Capture the cell that displays the provided text and extract its (X, Y) central coordinate. 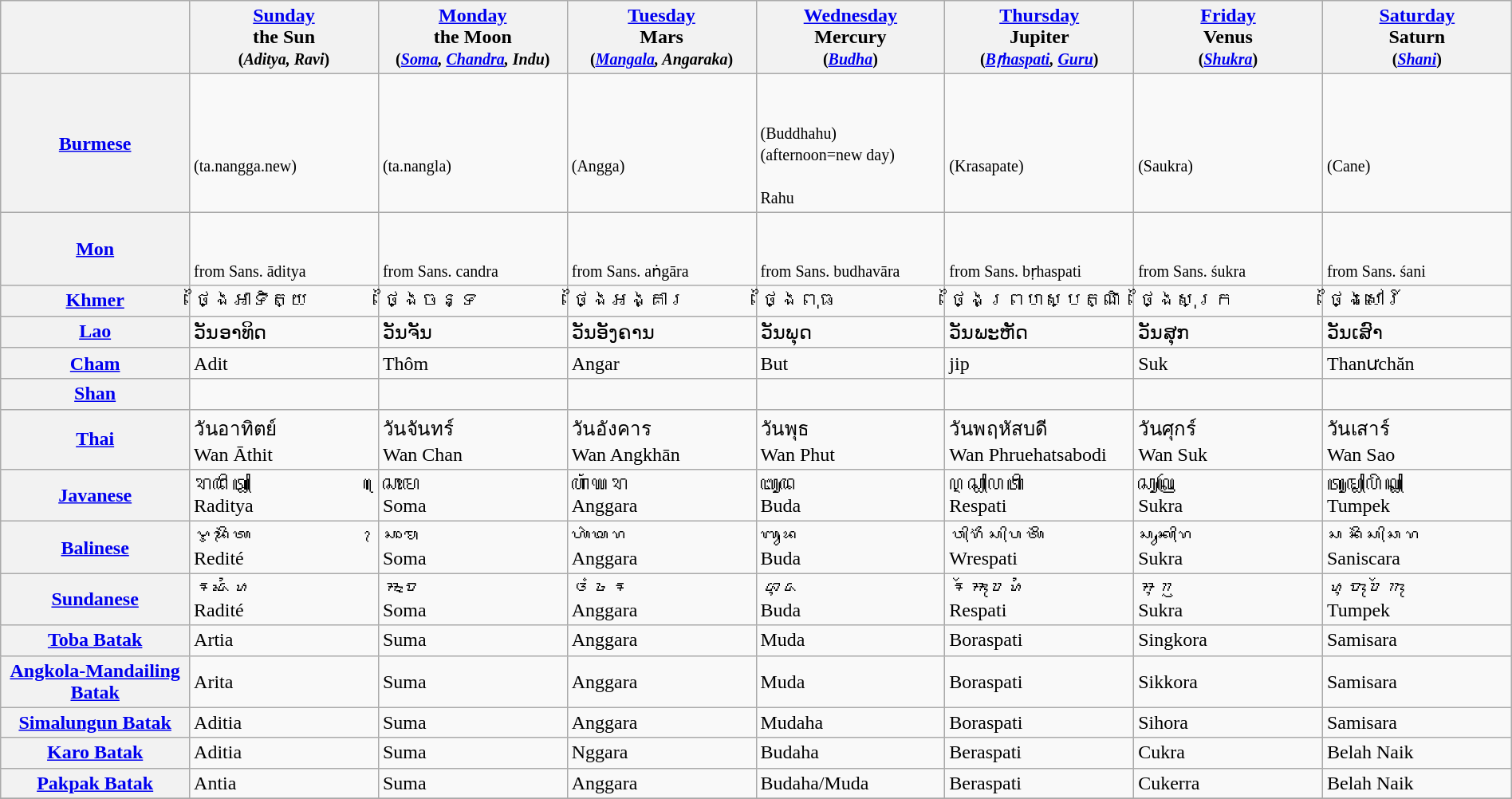
Saturday Saturn(Shani) (1416, 37)
Cukra (1228, 753)
ថ្ងៃអាទិត្យ (284, 301)
ວັນພະຫັດ (1040, 332)
Sikkora (1228, 681)
ᬯ᭄ᬭᭂᬲ᭄ᬧᬢᬶ Wrespati (1040, 547)
Cukerra (1228, 783)
ᮞᮧᮙ Soma (472, 600)
Monday the Moon (Soma, Chandra, Indu) (472, 37)
Cham (96, 364)
(Buddhahu)(afternoon=new day)Rahu (850, 144)
ថ្ងៃព្រហស្បត្ណិ (1040, 301)
(ta.nangga.new) (284, 144)
Antia (284, 783)
ꦱꦸꦏꦿ Sukra (1228, 496)
Suk (1228, 364)
(ta.nangla) (472, 144)
from Sans. budhavāra (850, 249)
Thôm (472, 364)
(Cane) (1416, 144)
วันจันทร์ Wan Chan (472, 439)
Burmese (96, 144)
วันเสาร์ Wan Sao (1416, 439)
ᬳᬂᬕᬭ Anggara (662, 547)
ថ្ងៃសៅរ៍ (1416, 301)
Mudaha (850, 722)
Khmer (96, 301)
Balinese (96, 547)
Shan (96, 394)
ꦱꦺꦴꦩ Soma (472, 496)
ꦉꦱ꧀ꦥꦠꦶ Respati (1040, 496)
ວັນອັງຄານ (662, 332)
But (850, 364)
from Sans. bṛhaspati (1040, 249)
Sundanese (96, 600)
Artia (284, 640)
ᮞᮥᮊᮢ Sukra (1228, 600)
Javanese (96, 496)
WednesdayMercury(Budha) (850, 37)
ថ្ងៃពុធ (850, 301)
ថ្ងៃសុក្រ (1228, 301)
ວັນສຸກ (1228, 332)
from Sans. śani (1416, 249)
ᮛᮓᮤᮒᮦRadité (284, 600)
วันอังคารWan Angkhān (662, 439)
Thai (96, 439)
ᮛᮨᮞ᮪ᮕᮒᮤ Respati (1040, 600)
ꦠꦸꦩ꧀ꦥꦼꦏ꧀ Tumpek (1416, 496)
from Sans. candra (472, 249)
Friday Venus(Shukra) (1228, 37)
ꦧꦸꦢ Buda (850, 496)
ꦫꦢꦶꦠꦾ Raditya (284, 496)
(Krasapate) (1040, 144)
ວັນພຸດ (850, 332)
Adit (284, 364)
ວັນຈັນ (472, 332)
วันศุกร์ Wan Suk (1228, 439)
Toba Batak (96, 640)
ThursdayJupiter(Bṛhaspati, Guru) (1040, 37)
Sihora (1228, 722)
Singkora (1228, 640)
Sunday the Sun(Aditya, Ravi) (284, 37)
ᬲᬸᬓ᭄ᬭ Sukra (1228, 547)
ថ្ងៃអង្គារ (662, 301)
Arita (284, 681)
ᬲᬦᬶᬲ᭄ᬘᬭ Saniscara (1416, 547)
from Sans. āditya (284, 249)
jip (1040, 364)
TuesdayMars(Mangala, Angaraka) (662, 37)
ᬩᬸᬤ Buda (850, 547)
from Sans. śukra (1228, 249)
Pakpak Batak (96, 783)
ວັນອາທິດ (284, 332)
Angkola-Mandailing Batak (96, 681)
วันอาทิตย์ Wan Āthit (284, 439)
from Sans. aṅgāra (662, 249)
Mon (96, 249)
Simalungun Batak (96, 722)
ថ្ងៃចន្ទ (472, 301)
ᮒᮥᮙ᮪ᮕᮨᮊ᮪ Tumpek (1416, 600)
วันพฤหัสบดี Wan Phruehatsabodi (1040, 439)
ᮘᮥᮓ Buda (850, 600)
Budaha (850, 753)
ᬲᭀᬫ Soma (472, 547)
(Saukra) (1228, 144)
ᬋᬤᬶᬢᬾ Redité (284, 547)
Budaha/Muda (850, 783)
วันพุธ Wan Phut (850, 439)
Angar (662, 364)
ວັນເສົາ (1416, 332)
ꦲꦁꦒꦫ Anggara (662, 496)
(Angga) (662, 144)
ᮃᮀᮌᮛ Anggara (662, 600)
Karo Batak (96, 753)
Nggara (662, 753)
Thanưchăn (1416, 364)
Lao (96, 332)
